Extract the [x, y] coordinate from the center of the cell holding the provided text.  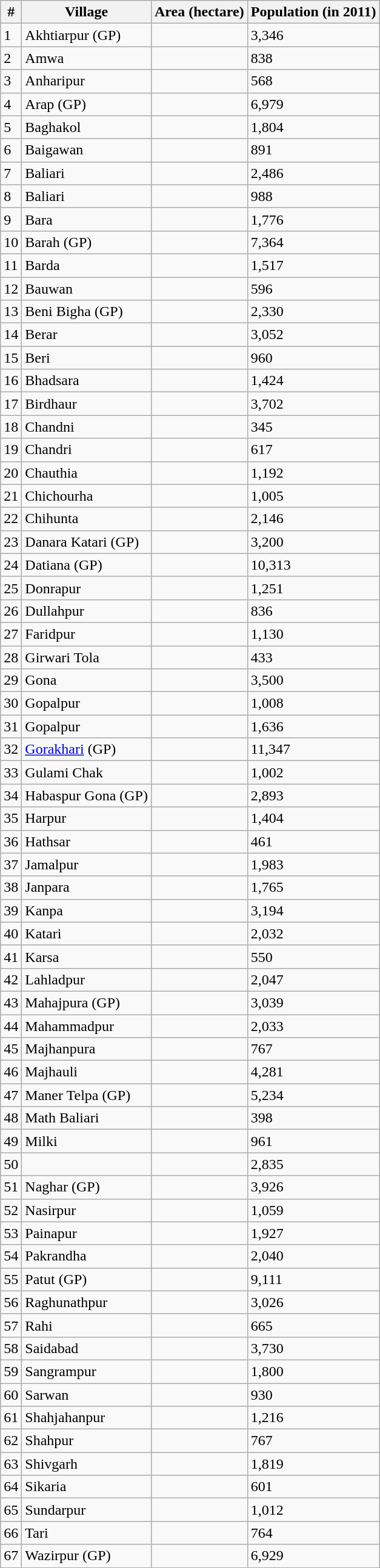
Girwari Tola [87, 657]
39 [11, 911]
Faridpur [87, 634]
Chichourha [87, 496]
27 [11, 634]
Kanpa [87, 911]
42 [11, 980]
Shahpur [87, 1441]
10,313 [313, 565]
Milki [87, 1141]
Mahammadpur [87, 1026]
1,251 [313, 588]
Beri [87, 358]
14 [11, 335]
3,200 [313, 542]
5 [11, 127]
Baigawan [87, 150]
13 [11, 312]
Math Baliari [87, 1118]
45 [11, 1049]
Birdhaur [87, 404]
37 [11, 865]
Sarwan [87, 1394]
891 [313, 150]
18 [11, 427]
Amwa [87, 58]
47 [11, 1095]
53 [11, 1233]
21 [11, 496]
65 [11, 1510]
46 [11, 1072]
1,517 [313, 265]
33 [11, 772]
17 [11, 404]
1,216 [313, 1418]
28 [11, 657]
433 [313, 657]
1,819 [313, 1464]
1,008 [313, 703]
54 [11, 1256]
Chihunta [87, 519]
Area (hectare) [199, 12]
Baghakol [87, 127]
Lahladpur [87, 980]
Danara Katari (GP) [87, 542]
Gona [87, 680]
16 [11, 381]
Nasirpur [87, 1210]
Berar [87, 335]
62 [11, 1441]
1,424 [313, 381]
1 [11, 35]
2,032 [313, 934]
Rahi [87, 1325]
20 [11, 473]
15 [11, 358]
1,059 [313, 1210]
2,330 [313, 312]
Barah (GP) [87, 242]
7,364 [313, 242]
10 [11, 242]
58 [11, 1348]
Harpur [87, 819]
596 [313, 289]
Barda [87, 265]
3,052 [313, 335]
3,702 [313, 404]
51 [11, 1187]
1,130 [313, 634]
Tari [87, 1533]
55 [11, 1279]
Majhanpura [87, 1049]
Janpara [87, 888]
3,039 [313, 1003]
6 [11, 150]
57 [11, 1325]
1,776 [313, 219]
Shivgarh [87, 1464]
1,404 [313, 819]
Sundarpur [87, 1510]
1,636 [313, 726]
Painapur [87, 1233]
60 [11, 1394]
568 [313, 81]
Beni Bigha (GP) [87, 312]
1,765 [313, 888]
930 [313, 1394]
836 [313, 611]
988 [313, 196]
2,040 [313, 1256]
550 [313, 957]
1,983 [313, 865]
Patut (GP) [87, 1279]
29 [11, 680]
Bhadsara [87, 381]
Chauthia [87, 473]
Arap (GP) [87, 104]
19 [11, 450]
960 [313, 358]
Donrapur [87, 588]
59 [11, 1371]
1,005 [313, 496]
Gorakhari (GP) [87, 749]
38 [11, 888]
# [11, 12]
8 [11, 196]
601 [313, 1487]
6,979 [313, 104]
66 [11, 1533]
Raghunathpur [87, 1302]
3,026 [313, 1302]
12 [11, 289]
Maner Telpa (GP) [87, 1095]
345 [313, 427]
Village [87, 12]
61 [11, 1418]
31 [11, 726]
Datiana (GP) [87, 565]
838 [313, 58]
56 [11, 1302]
Majhauli [87, 1072]
Chandri [87, 450]
25 [11, 588]
2,893 [313, 796]
Karsa [87, 957]
665 [313, 1325]
43 [11, 1003]
Bauwan [87, 289]
Sikaria [87, 1487]
11,347 [313, 749]
Jamalpur [87, 865]
461 [313, 842]
52 [11, 1210]
4,281 [313, 1072]
Katari [87, 934]
Hathsar [87, 842]
2,835 [313, 1164]
2,033 [313, 1026]
Dullahpur [87, 611]
1,804 [313, 127]
2,486 [313, 173]
1,192 [313, 473]
36 [11, 842]
35 [11, 819]
Chandni [87, 427]
398 [313, 1118]
4 [11, 104]
5,234 [313, 1095]
9,111 [313, 1279]
2 [11, 58]
34 [11, 796]
30 [11, 703]
7 [11, 173]
3,194 [313, 911]
Shahjahanpur [87, 1418]
Saidabad [87, 1348]
Sangrampur [87, 1371]
26 [11, 611]
3,926 [313, 1187]
49 [11, 1141]
48 [11, 1118]
Naghar (GP) [87, 1187]
22 [11, 519]
23 [11, 542]
1,002 [313, 772]
617 [313, 450]
Gulami Chak [87, 772]
50 [11, 1164]
3,500 [313, 680]
Population (in 2011) [313, 12]
44 [11, 1026]
961 [313, 1141]
3,730 [313, 1348]
2,146 [313, 519]
41 [11, 957]
67 [11, 1556]
1,012 [313, 1510]
Bara [87, 219]
64 [11, 1487]
2,047 [313, 980]
40 [11, 934]
3 [11, 81]
63 [11, 1464]
Akhtiarpur (GP) [87, 35]
Pakrandha [87, 1256]
24 [11, 565]
32 [11, 749]
Anharipur [87, 81]
11 [11, 265]
1,800 [313, 1371]
3,346 [313, 35]
Habaspur Gona (GP) [87, 796]
764 [313, 1533]
Wazirpur (GP) [87, 1556]
1,927 [313, 1233]
Mahajpura (GP) [87, 1003]
9 [11, 219]
6,929 [313, 1556]
